Capture the cell that displays the provided text and extract its [x, y] central coordinate. 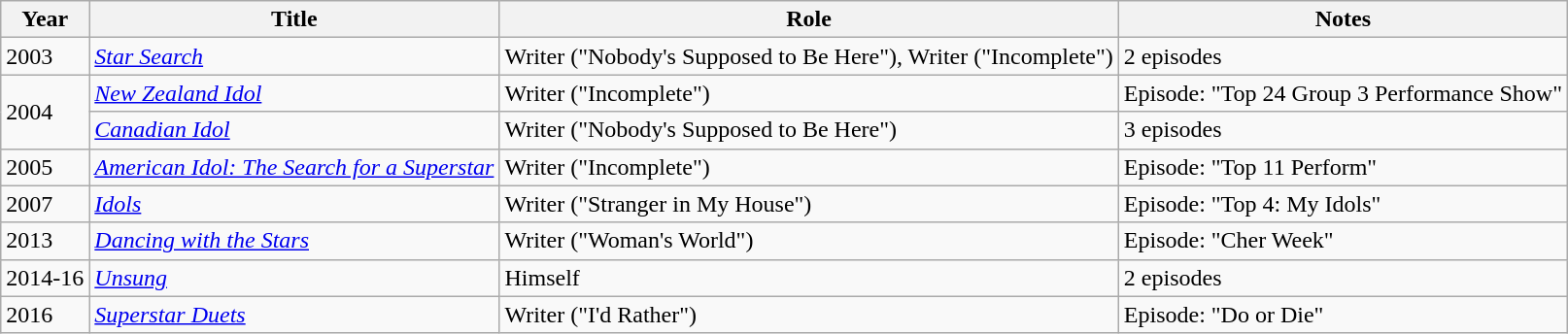
Year [45, 19]
2016 [45, 315]
Episode: "Cher Week" [1343, 241]
2007 [45, 204]
2003 [45, 56]
3 episodes [1343, 130]
2014-16 [45, 278]
Canadian Idol [294, 130]
Writer ("Nobody's Supposed to Be Here"), Writer ("Incomplete") [808, 56]
American Idol: The Search for a Superstar [294, 167]
Notes [1343, 19]
Writer ("I'd Rather") [808, 315]
New Zealand Idol [294, 93]
Unsung [294, 278]
Writer ("Nobody's Supposed to Be Here") [808, 130]
2004 [45, 112]
Episode: "Top 4: My Idols" [1343, 204]
Himself [808, 278]
Title [294, 19]
Episode: "Top 24 Group 3 Performance Show" [1343, 93]
Dancing with the Stars [294, 241]
Episode: "Do or Die" [1343, 315]
Episode: "Top 11 Perform" [1343, 167]
Writer ("Woman's World") [808, 241]
Idols [294, 204]
Writer ("Stranger in My House") [808, 204]
Role [808, 19]
Superstar Duets [294, 315]
2005 [45, 167]
Star Search [294, 56]
2013 [45, 241]
